For the text-containing cell, return its midpoint in [x, y] coordinate format. 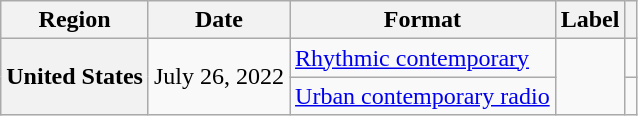
Label [590, 20]
Urban contemporary radio [423, 96]
United States [75, 77]
Date [218, 20]
July 26, 2022 [218, 77]
Format [423, 20]
Rhythmic contemporary [423, 58]
Region [75, 20]
